Output the (X, Y) coordinate of the center of the cell containing the given text.  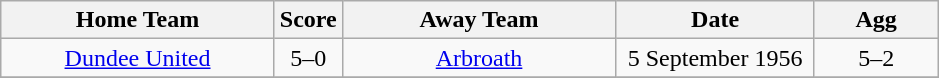
5–0 (308, 58)
Home Team (138, 20)
Score (308, 20)
5 September 1956 (716, 58)
Agg (876, 20)
Dundee United (138, 58)
5–2 (876, 58)
Away Team (479, 20)
Arbroath (479, 58)
Date (716, 20)
